Provide the (x, y) coordinate of the cell's center where the given text is located.  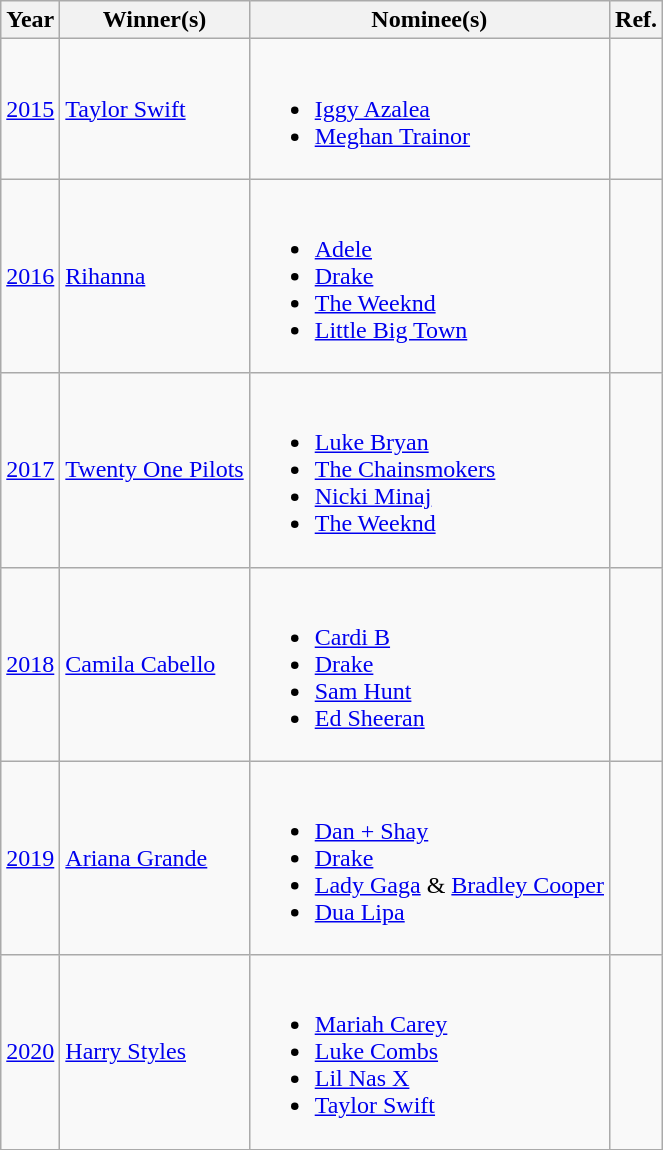
Ariana Grande (154, 858)
Iggy AzaleaMeghan Trainor (429, 109)
Dan + ShayDrakeLady Gaga & Bradley CooperDua Lipa (429, 858)
2019 (30, 858)
Mariah CareyLuke CombsLil Nas XTaylor Swift (429, 1052)
Nominee(s) (429, 20)
2016 (30, 276)
Rihanna (154, 276)
2020 (30, 1052)
Luke BryanThe ChainsmokersNicki MinajThe Weeknd (429, 470)
Taylor Swift (154, 109)
Harry Styles (154, 1052)
Twenty One Pilots (154, 470)
Ref. (636, 20)
Year (30, 20)
2015 (30, 109)
AdeleDrakeThe WeekndLittle Big Town (429, 276)
Camila Cabello (154, 664)
Cardi BDrakeSam HuntEd Sheeran (429, 664)
2017 (30, 470)
2018 (30, 664)
Winner(s) (154, 20)
